Extract the (x, y) coordinate from the center of the cell holding the provided text.  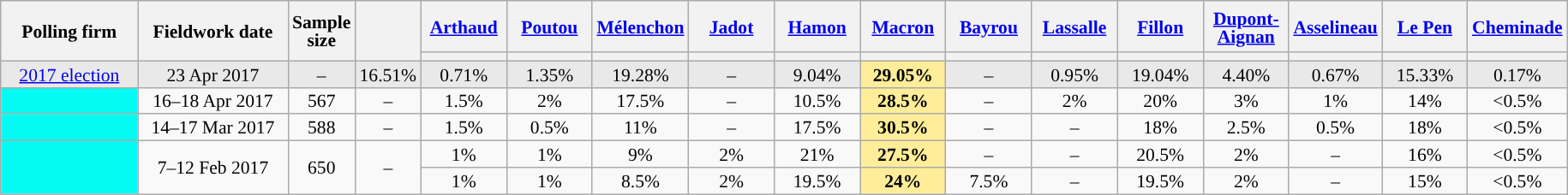
19.04% (1160, 74)
7.5% (989, 181)
28.5% (903, 101)
Jadot (731, 27)
16.51% (387, 74)
Mélenchon (640, 27)
567 (321, 101)
Bayrou (989, 27)
Hamon (817, 27)
Arthaud (464, 27)
27.5% (903, 154)
Asselineau (1335, 27)
11% (640, 128)
16% (1425, 154)
14% (1425, 101)
1.35% (549, 74)
Samplesize (321, 31)
30.5% (903, 128)
29.05% (903, 74)
Fieldwork date (212, 31)
Fillon (1160, 27)
21% (817, 154)
19.28% (640, 74)
0.67% (1335, 74)
9% (640, 154)
16–18 Apr 2017 (212, 101)
23 Apr 2017 (212, 74)
10.5% (817, 101)
3% (1246, 101)
Dupont-Aignan (1246, 27)
8.5% (640, 181)
14–17 Mar 2017 (212, 128)
20.5% (1160, 154)
Macron (903, 27)
20% (1160, 101)
7–12 Feb 2017 (212, 168)
4.40% (1246, 74)
9.04% (817, 74)
2017 election (69, 74)
650 (321, 168)
Le Pen (1425, 27)
24% (903, 181)
0.71% (464, 74)
2.5% (1246, 128)
15% (1425, 181)
Poutou (549, 27)
Cheminade (1517, 27)
0.95% (1074, 74)
15.33% (1425, 74)
Lassalle (1074, 27)
0.17% (1517, 74)
588 (321, 128)
Polling firm (69, 31)
